Locate the cell with the specified text and output its [x, y] center coordinate. 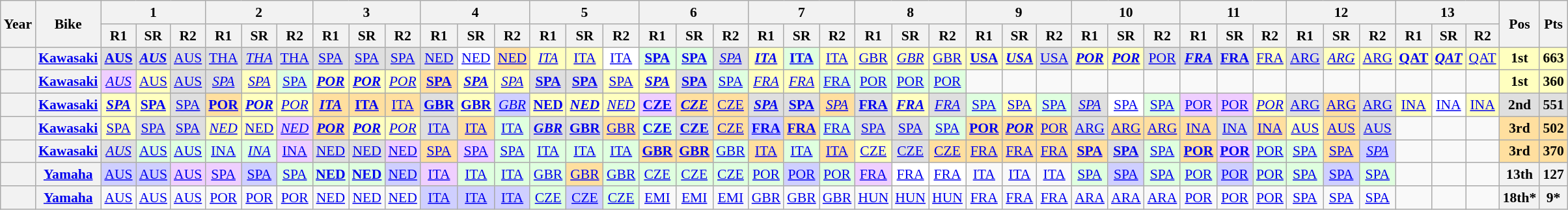
5 [585, 12]
7 [802, 12]
12 [1341, 12]
6 [693, 12]
502 [1553, 128]
11 [1233, 12]
551 [1553, 105]
9* [1553, 198]
13 [1448, 12]
Year [18, 23]
10 [1126, 12]
Pos [1520, 23]
2 [259, 12]
18th* [1520, 198]
2nd [1520, 105]
127 [1553, 175]
360 [1553, 82]
9 [1019, 12]
4 [475, 12]
370 [1553, 151]
663 [1553, 59]
13th [1520, 175]
3 [366, 12]
1 [153, 12]
Bike [68, 23]
Pts [1553, 23]
8 [910, 12]
